Capture the cell that displays the provided text and extract its [X, Y] central coordinate. 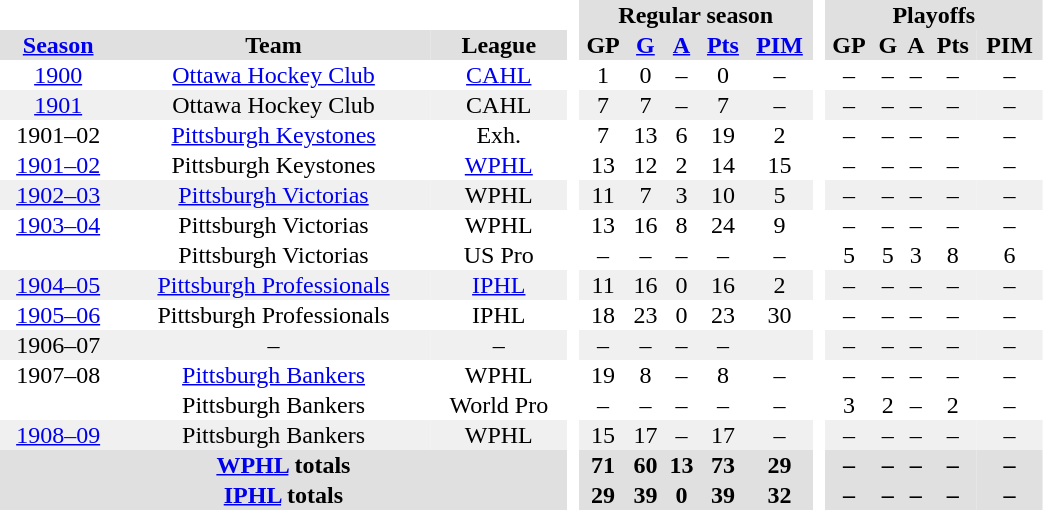
1900 [58, 75]
10 [724, 195]
1904–05 [58, 285]
12 [645, 165]
WPHL totals [284, 465]
1901 [58, 105]
60 [645, 465]
30 [779, 315]
1907–08 [58, 375]
1 [604, 75]
1906–07 [58, 345]
Exh. [499, 135]
73 [724, 465]
1905–06 [58, 315]
League [499, 45]
Season [58, 45]
32 [779, 495]
Regular season [696, 15]
9 [779, 225]
IPHL totals [284, 495]
1908–09 [58, 435]
1903–04 [58, 225]
US Pro [499, 255]
Team [273, 45]
71 [604, 465]
1902–03 [58, 195]
World Pro [499, 405]
Playoffs [934, 15]
24 [724, 225]
18 [604, 315]
14 [724, 165]
